Extract the (x, y) coordinate from the center of the cell holding the provided text.  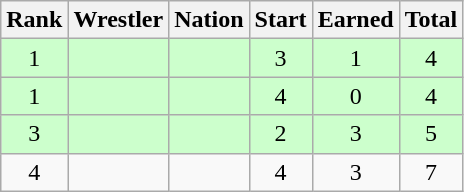
2 (280, 134)
0 (356, 96)
Rank (34, 20)
7 (431, 172)
5 (431, 134)
Start (280, 20)
Wrestler (118, 20)
Total (431, 20)
Earned (356, 20)
Nation (209, 20)
